Return [x, y] of the center of cell containing provided text 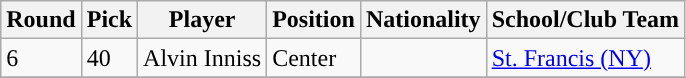
Alvin Inniss [202, 58]
Nationality [423, 20]
Player [202, 20]
Position [314, 20]
Pick [109, 20]
6 [41, 58]
Round [41, 20]
School/Club Team [585, 20]
Center [314, 58]
40 [109, 58]
St. Francis (NY) [585, 58]
